Return (x, y) of the center of cell containing provided text 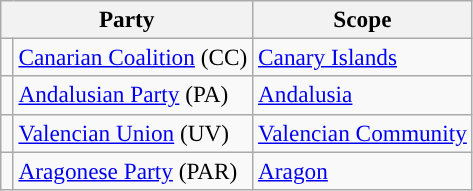
Aragonese Party (PAR) (133, 170)
Canarian Coalition (CC) (133, 57)
Andalusia (363, 95)
Valencian Community (363, 133)
Canary Islands (363, 57)
Andalusian Party (PA) (133, 95)
Valencian Union (UV) (133, 133)
Party (127, 19)
Scope (363, 19)
Aragon (363, 170)
